Locate the cell with the specified text and output its (x, y) center coordinate. 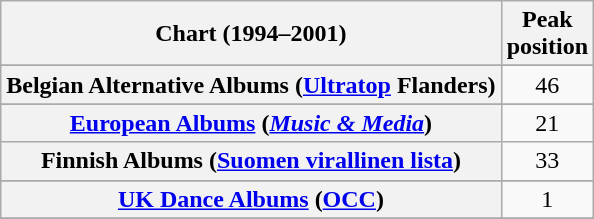
Chart (1994–2001) (251, 34)
21 (547, 123)
33 (547, 161)
46 (547, 85)
Finnish Albums (Suomen virallinen lista) (251, 161)
1 (547, 199)
Peakposition (547, 34)
European Albums (Music & Media) (251, 123)
Belgian Alternative Albums (Ultratop Flanders) (251, 85)
UK Dance Albums (OCC) (251, 199)
